Locate the cell with the specified text and output its [X, Y] center coordinate. 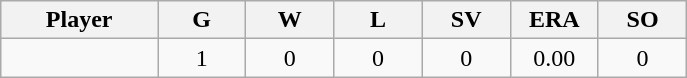
Player [80, 20]
W [290, 20]
0.00 [554, 58]
SO [642, 20]
L [378, 20]
SV [466, 20]
G [202, 20]
1 [202, 58]
ERA [554, 20]
